For the text-containing cell, return its midpoint in (x, y) coordinate format. 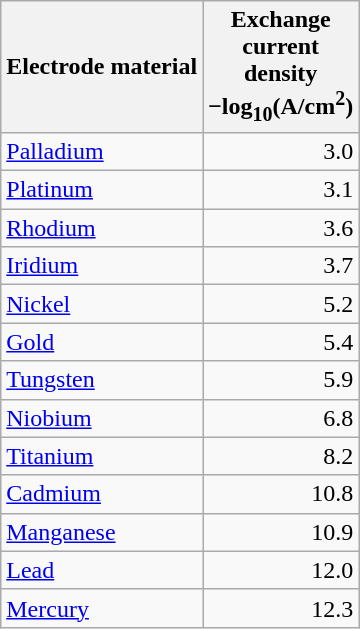
Iridium (102, 266)
5.4 (281, 342)
3.6 (281, 228)
Exchangecurrentdensity−log10(A/cm2) (281, 67)
Platinum (102, 190)
12.3 (281, 608)
Cadmium (102, 494)
12.0 (281, 570)
3.1 (281, 190)
Manganese (102, 532)
Lead (102, 570)
Electrode material (102, 67)
5.2 (281, 304)
Tungsten (102, 380)
5.9 (281, 380)
Rhodium (102, 228)
8.2 (281, 456)
Palladium (102, 152)
Niobium (102, 418)
Nickel (102, 304)
Titanium (102, 456)
3.7 (281, 266)
Gold (102, 342)
6.8 (281, 418)
Mercury (102, 608)
3.0 (281, 152)
10.9 (281, 532)
10.8 (281, 494)
